Return the [X, Y] coordinate for the center point of the cell that contains the specified text.  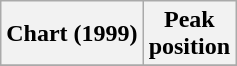
Peakposition [189, 34]
Chart (1999) [72, 34]
